Extract the [X, Y] coordinate from the center of the cell holding the provided text.  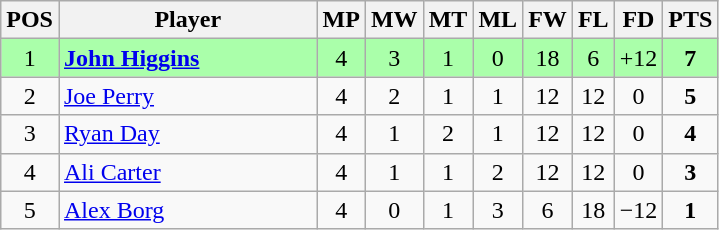
MT [448, 20]
John Higgins [188, 58]
Alex Borg [188, 210]
FW [548, 20]
FD [638, 20]
Ali Carter [188, 172]
MW [394, 20]
Joe Perry [188, 96]
Player [188, 20]
FL [593, 20]
Ryan Day [188, 134]
+12 [638, 58]
PTS [690, 20]
ML [498, 20]
−12 [638, 210]
MP [341, 20]
7 [690, 58]
POS [30, 20]
